Find where the given text appears and provide that cell's center as [x, y] coordinate. 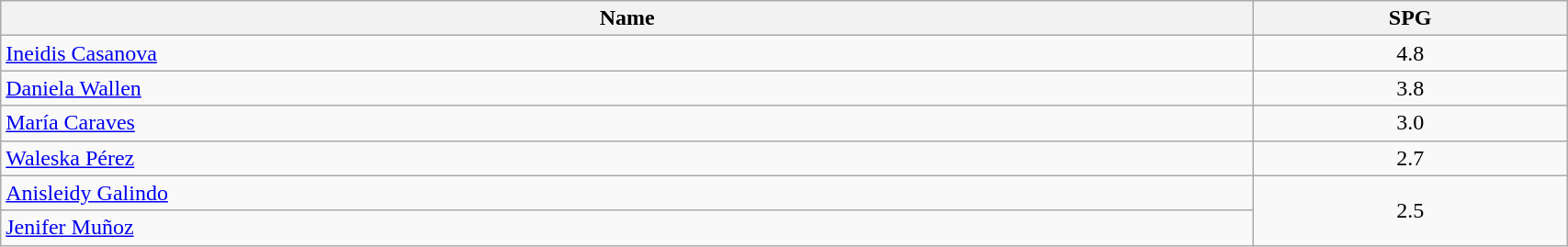
2.5 [1411, 210]
SPG [1411, 18]
Daniela Wallen [627, 88]
4.8 [1411, 53]
Name [627, 18]
Waleska Pérez [627, 158]
3.0 [1411, 123]
María Caraves [627, 123]
Jenifer Muñoz [627, 228]
3.8 [1411, 88]
Anisleidy Galindo [627, 193]
Ineidis Casanova [627, 53]
2.7 [1411, 158]
